Extract the (x, y) coordinate from the center of the cell holding the provided text.  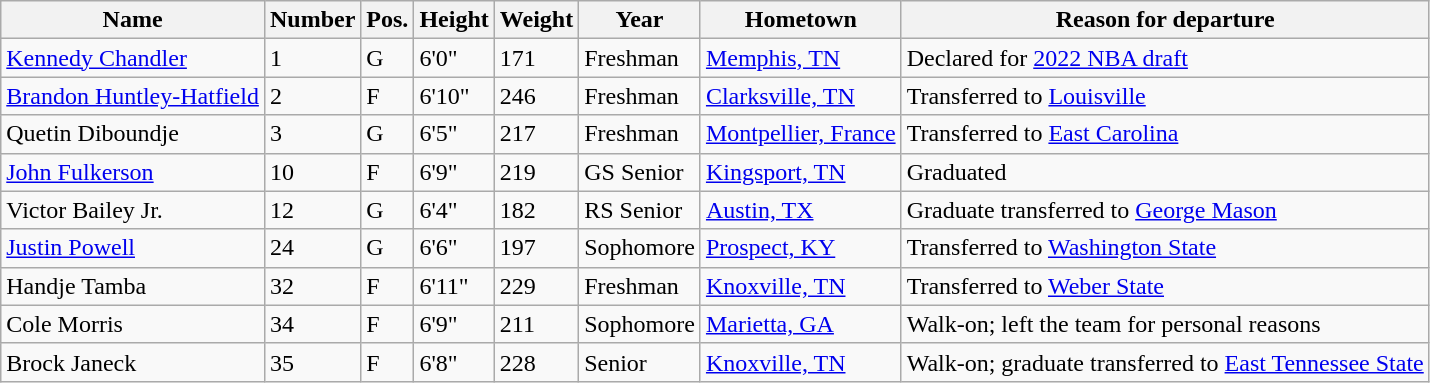
Walk-on; left the team for personal reasons (1165, 324)
219 (536, 172)
Year (640, 20)
Declared for 2022 NBA draft (1165, 58)
2 (312, 96)
GS Senior (640, 172)
Marietta, GA (800, 324)
Clarksville, TN (800, 96)
197 (536, 248)
Kingsport, TN (800, 172)
34 (312, 324)
Memphis, TN (800, 58)
Graduated (1165, 172)
RS Senior (640, 210)
35 (312, 362)
6'6" (454, 248)
Weight (536, 20)
Kennedy Chandler (133, 58)
Pos. (388, 20)
171 (536, 58)
Reason for departure (1165, 20)
Austin, TX (800, 210)
Number (312, 20)
Transferred to East Carolina (1165, 134)
Handje Tamba (133, 286)
10 (312, 172)
Graduate transferred to George Mason (1165, 210)
12 (312, 210)
32 (312, 286)
3 (312, 134)
Cole Morris (133, 324)
211 (536, 324)
Quetin Diboundje (133, 134)
Hometown (800, 20)
6'10" (454, 96)
6'0" (454, 58)
Transferred to Weber State (1165, 286)
Justin Powell (133, 248)
229 (536, 286)
Montpellier, France (800, 134)
Name (133, 20)
6'5" (454, 134)
217 (536, 134)
Walk-on; graduate transferred to East Tennessee State (1165, 362)
Height (454, 20)
6'8" (454, 362)
Victor Bailey Jr. (133, 210)
6'11" (454, 286)
1 (312, 58)
Prospect, KY (800, 248)
Senior (640, 362)
6'4" (454, 210)
24 (312, 248)
Transferred to Louisville (1165, 96)
Brock Janeck (133, 362)
Brandon Huntley-Hatfield (133, 96)
John Fulkerson (133, 172)
182 (536, 210)
Transferred to Washington State (1165, 248)
246 (536, 96)
228 (536, 362)
